Extract the (X, Y) coordinate from the center of the cell holding the provided text.  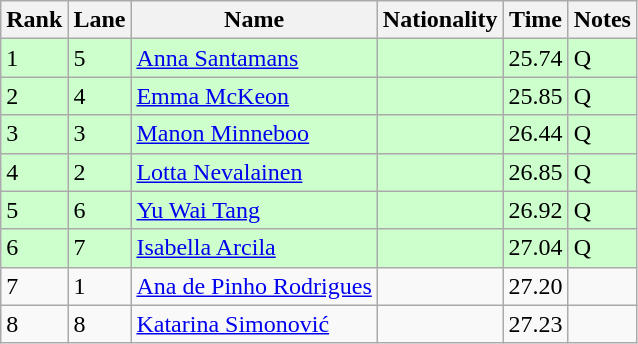
Katarina Simonović (254, 324)
Time (536, 20)
Yu Wai Tang (254, 210)
25.85 (536, 96)
Emma McKeon (254, 96)
Anna Santamans (254, 58)
25.74 (536, 58)
27.20 (536, 286)
Name (254, 20)
26.85 (536, 172)
27.04 (536, 248)
26.92 (536, 210)
Rank (34, 20)
Notes (602, 20)
Lane (100, 20)
Lotta Nevalainen (254, 172)
26.44 (536, 134)
Ana de Pinho Rodrigues (254, 286)
Nationality (440, 20)
Isabella Arcila (254, 248)
27.23 (536, 324)
Manon Minneboo (254, 134)
